Scan for the cell matching the given text and deliver its [x, y] coordinate at center. 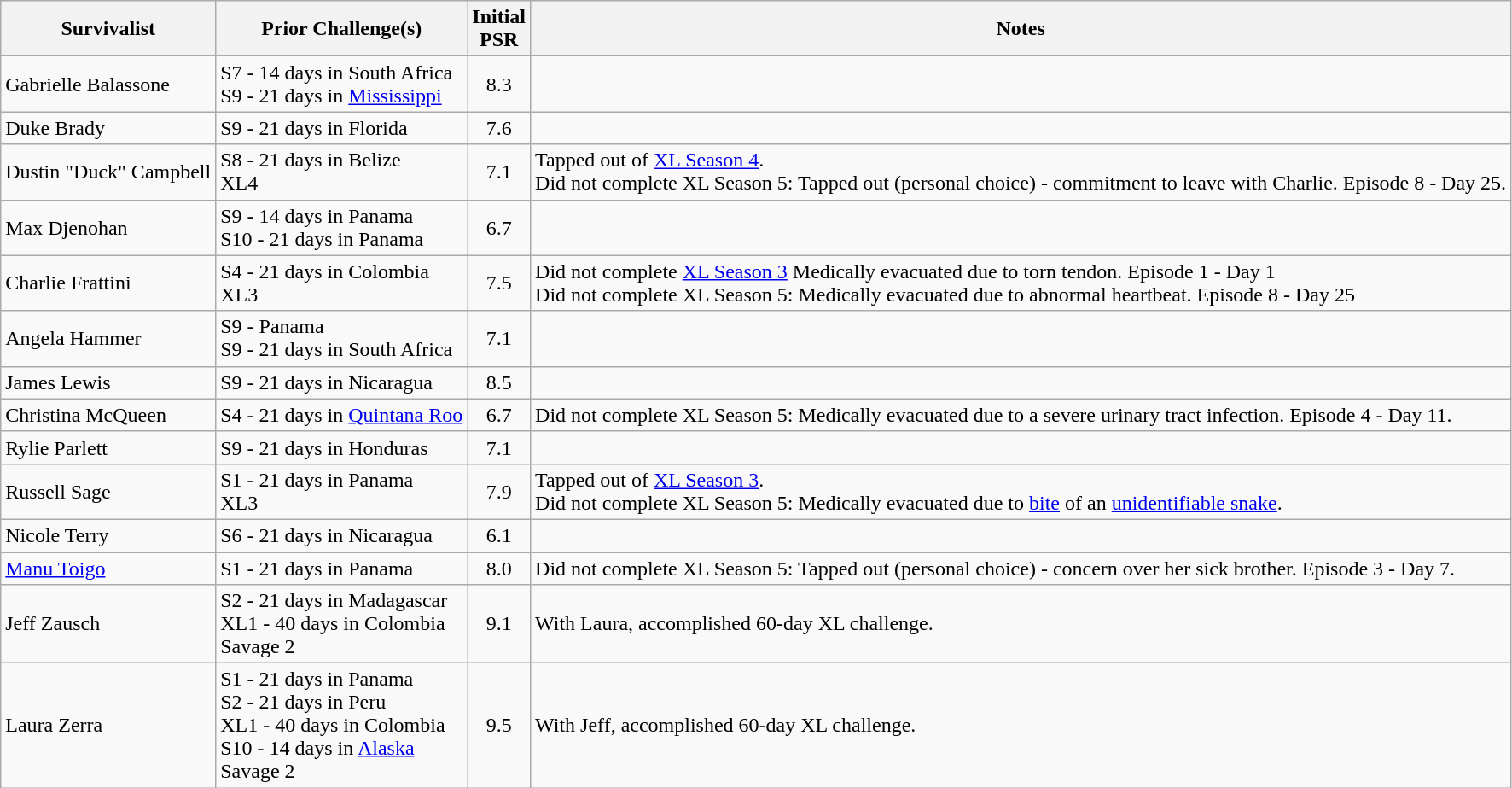
7.6 [499, 128]
Did not complete XL Season 5: Medically evacuated due to a severe urinary tract infection. Episode 4 - Day 11. [1021, 415]
6.1 [499, 535]
Christina McQueen [108, 415]
Prior Challenge(s) [341, 29]
S9 - 21 days in Honduras [341, 447]
Nicole Terry [108, 535]
Notes [1021, 29]
Dustin "Duck" Campbell [108, 172]
With Jeff, accomplished 60-day XL challenge. [1021, 726]
Laura Zerra [108, 726]
Rylie Parlett [108, 447]
S9 - 21 days in Florida [341, 128]
9.5 [499, 726]
Tapped out of XL Season 4.Did not complete XL Season 5: Tapped out (personal choice) - commitment to leave with Charlie. Episode 8 - Day 25. [1021, 172]
S9 - Panama S9 - 21 days in South Africa [341, 338]
S4 - 21 days in ColombiaXL3 [341, 283]
Did not complete XL Season 5: Tapped out (personal choice) - concern over her sick brother. Episode 3 - Day 7. [1021, 568]
9.1 [499, 624]
8.3 [499, 84]
James Lewis [108, 382]
Max Djenohan [108, 227]
S2 - 21 days in MadagascarXL1 - 40 days in ColombiaSavage 2 [341, 624]
S9 - 14 days in PanamaS10 - 21 days in Panama [341, 227]
Angela Hammer [108, 338]
Duke Brady [108, 128]
With Laura, accomplished 60-day XL challenge. [1021, 624]
Jeff Zausch [108, 624]
Manu Toigo [108, 568]
Gabrielle Balassone [108, 84]
8.5 [499, 382]
Tapped out of XL Season 3.Did not complete XL Season 5: Medically evacuated due to bite of an unidentifiable snake. [1021, 492]
InitialPSR [499, 29]
Survivalist [108, 29]
7.5 [499, 283]
S1 - 21 days in PanamaS2 - 21 days in PeruXL1 - 40 days in ColombiaS10 - 14 days in AlaskaSavage 2 [341, 726]
Russell Sage [108, 492]
S7 - 14 days in South AfricaS9 - 21 days in Mississippi [341, 84]
S8 - 21 days in BelizeXL4 [341, 172]
S1 - 21 days in Panama [341, 568]
7.9 [499, 492]
Charlie Frattini [108, 283]
S9 - 21 days in Nicaragua [341, 382]
S4 - 21 days in Quintana Roo [341, 415]
S1 - 21 days in PanamaXL3 [341, 492]
8.0 [499, 568]
S6 - 21 days in Nicaragua [341, 535]
